Capture the cell that displays the provided text and extract its (x, y) central coordinate. 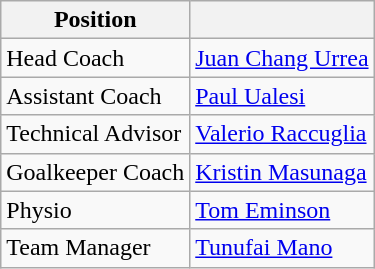
Assistant Coach (96, 96)
Tunufai Mano (282, 248)
Tom Eminson (282, 210)
Team Manager (96, 248)
Juan Chang Urrea (282, 58)
Valerio Raccuglia (282, 134)
Paul Ualesi (282, 96)
Goalkeeper Coach (96, 172)
Technical Advisor (96, 134)
Position (96, 20)
Physio (96, 210)
Head Coach (96, 58)
Kristin Masunaga (282, 172)
